Identify which cell holds the provided text, then report its [X, Y] central coordinate. 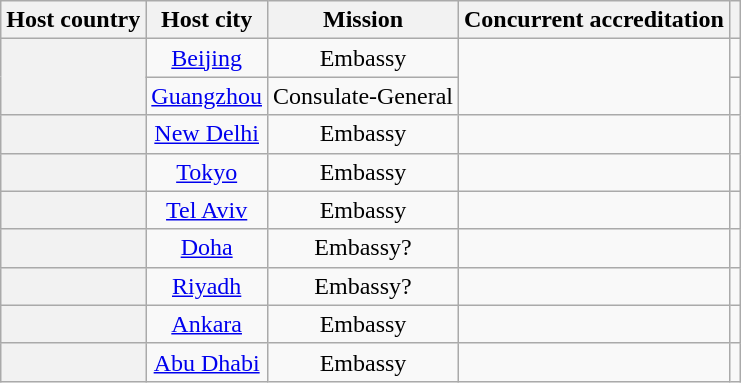
Consulate-General [364, 96]
Riyadh [207, 286]
Concurrent accreditation [594, 20]
Abu Dhabi [207, 362]
Beijing [207, 58]
Mission [364, 20]
Host city [207, 20]
Ankara [207, 324]
Host country [74, 20]
Tokyo [207, 172]
Guangzhou [207, 96]
Tel Aviv [207, 210]
Doha [207, 248]
New Delhi [207, 134]
